Return [x, y] of the center of cell containing provided text 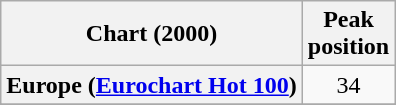
Europe (Eurochart Hot 100) [152, 85]
34 [348, 85]
Peakposition [348, 34]
Chart (2000) [152, 34]
